Return [X, Y] of the center of cell containing provided text 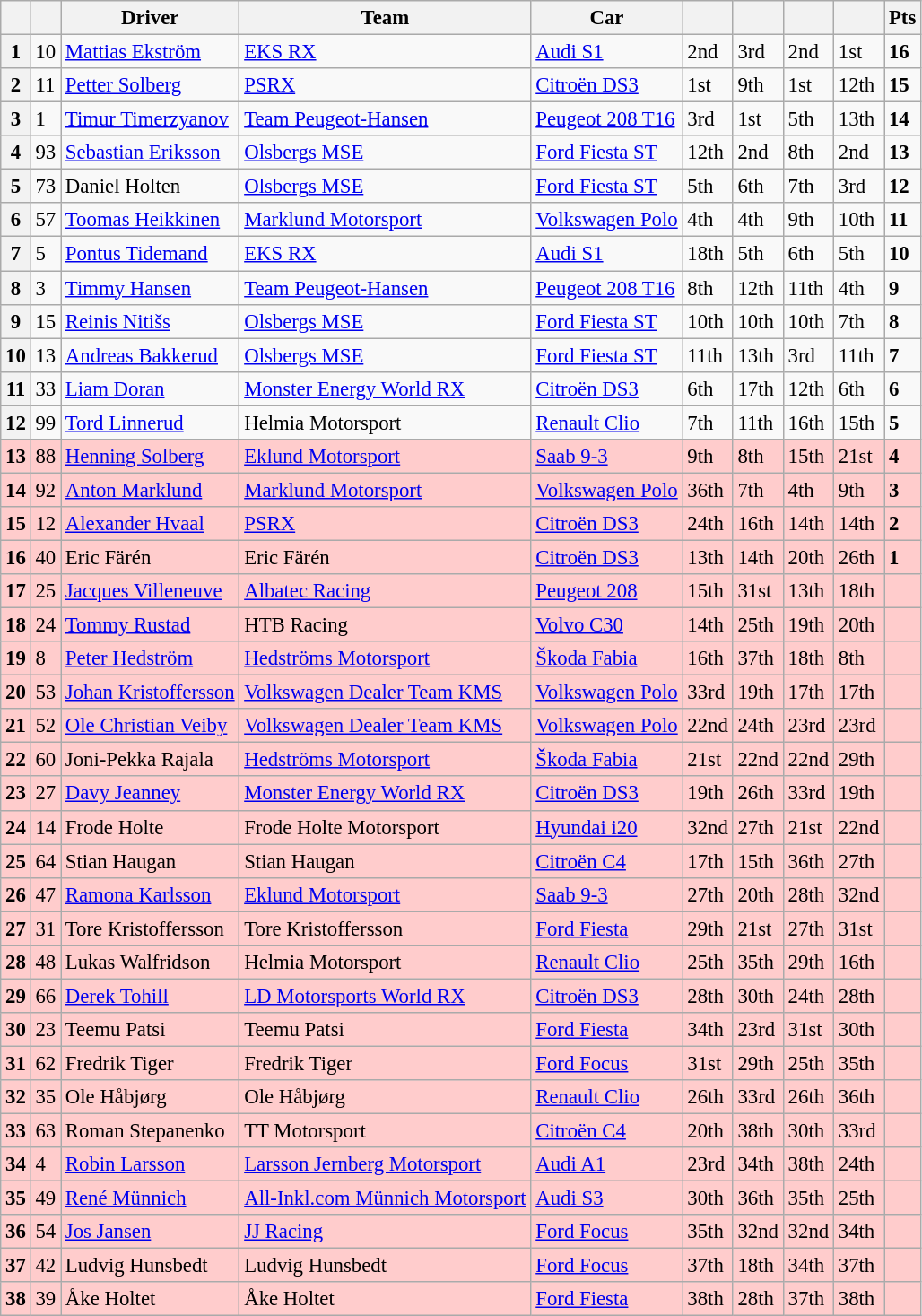
52 [45, 726]
All-Inkl.com Münnich Motorsport [386, 1198]
HTB Racing [386, 625]
Pontus Tidemand [151, 254]
Volvo C30 [606, 625]
60 [45, 760]
42 [45, 1266]
Reinis Nitišs [151, 321]
32 [16, 1097]
LD Motorsports World RX [386, 996]
53 [45, 693]
Derek Tohill [151, 996]
92 [45, 490]
Ramona Karlsson [151, 894]
Alexander Hvaal [151, 524]
26 [16, 894]
Andreas Bakkerud [151, 355]
28 [16, 963]
47 [45, 894]
37 [16, 1266]
Davy Jeanney [151, 794]
48 [45, 963]
Liam Doran [151, 388]
Anton Marklund [151, 490]
Jacques Villeneuve [151, 591]
66 [45, 996]
Toomas Heikkinen [151, 220]
Frode Holte Motorsport [386, 827]
TT Motorsport [386, 1131]
Daniel Holten [151, 187]
Sebastian Eriksson [151, 153]
40 [45, 557]
Jos Jansen [151, 1232]
49 [45, 1198]
99 [45, 423]
Larsson Jernberg Motorsport [386, 1164]
Peter Hedström [151, 658]
JJ Racing [386, 1232]
36 [16, 1232]
Roman Stepanenko [151, 1131]
Petter Solberg [151, 85]
Johan Kristoffersson [151, 693]
Joni-Pekka Rajala [151, 760]
18 [16, 625]
63 [45, 1131]
64 [45, 861]
Tommy Rustad [151, 625]
73 [45, 187]
Timur Timerzyanov [151, 119]
Pts [902, 18]
René Münnich [151, 1198]
Team [386, 18]
Driver [151, 18]
Timmy Hansen [151, 288]
Robin Larsson [151, 1164]
29 [16, 996]
30 [16, 1030]
22 [16, 760]
Henning Solberg [151, 457]
21 [16, 726]
19 [16, 658]
54 [45, 1232]
Audi S3 [606, 1198]
34 [16, 1164]
93 [45, 153]
57 [45, 220]
Tord Linnerud [151, 423]
Car [606, 18]
Frode Holte [151, 827]
Ole Christian Veiby [151, 726]
17 [16, 591]
Albatec Racing [386, 591]
Peugeot 208 [606, 591]
Hyundai i20 [606, 827]
Lukas Walfridson [151, 963]
62 [45, 1063]
20 [16, 693]
88 [45, 457]
Audi A1 [606, 1164]
Mattias Ekström [151, 52]
